Pinpoint the cell where the given text exists, returning its [X, Y] midpoint coordinate. 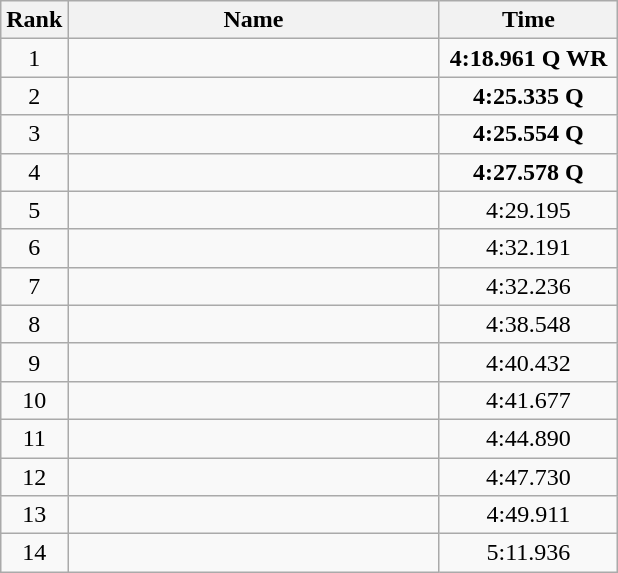
14 [34, 553]
4:18.961 Q WR [528, 58]
Name [254, 20]
Time [528, 20]
5 [34, 210]
4:38.548 [528, 324]
4 [34, 172]
7 [34, 286]
4:27.578 Q [528, 172]
13 [34, 515]
12 [34, 477]
Rank [34, 20]
4:25.335 Q [528, 96]
11 [34, 438]
4:29.195 [528, 210]
4:47.730 [528, 477]
4:44.890 [528, 438]
2 [34, 96]
8 [34, 324]
4:25.554 Q [528, 134]
4:49.911 [528, 515]
1 [34, 58]
4:41.677 [528, 400]
10 [34, 400]
4:32.236 [528, 286]
5:11.936 [528, 553]
4:40.432 [528, 362]
4:32.191 [528, 248]
9 [34, 362]
3 [34, 134]
6 [34, 248]
